Return the (X, Y) coordinate for the center point of the cell that contains the specified text.  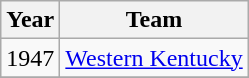
Team (154, 20)
Western Kentucky (154, 58)
1947 (30, 58)
Year (30, 20)
